Search for the cell housing the specified text and yield its (x, y) center coordinate. 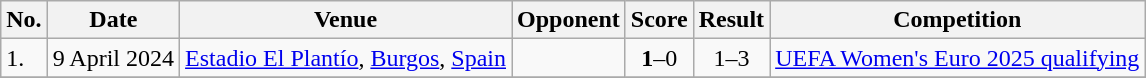
Opponent (569, 20)
Estadio El Plantío, Burgos, Spain (346, 58)
Score (659, 20)
UEFA Women's Euro 2025 qualifying (958, 58)
1–3 (731, 58)
Result (731, 20)
Date (113, 20)
Competition (958, 20)
Venue (346, 20)
1–0 (659, 58)
No. (24, 20)
1. (24, 58)
9 April 2024 (113, 58)
